For the text-containing cell, return its midpoint in [X, Y] coordinate format. 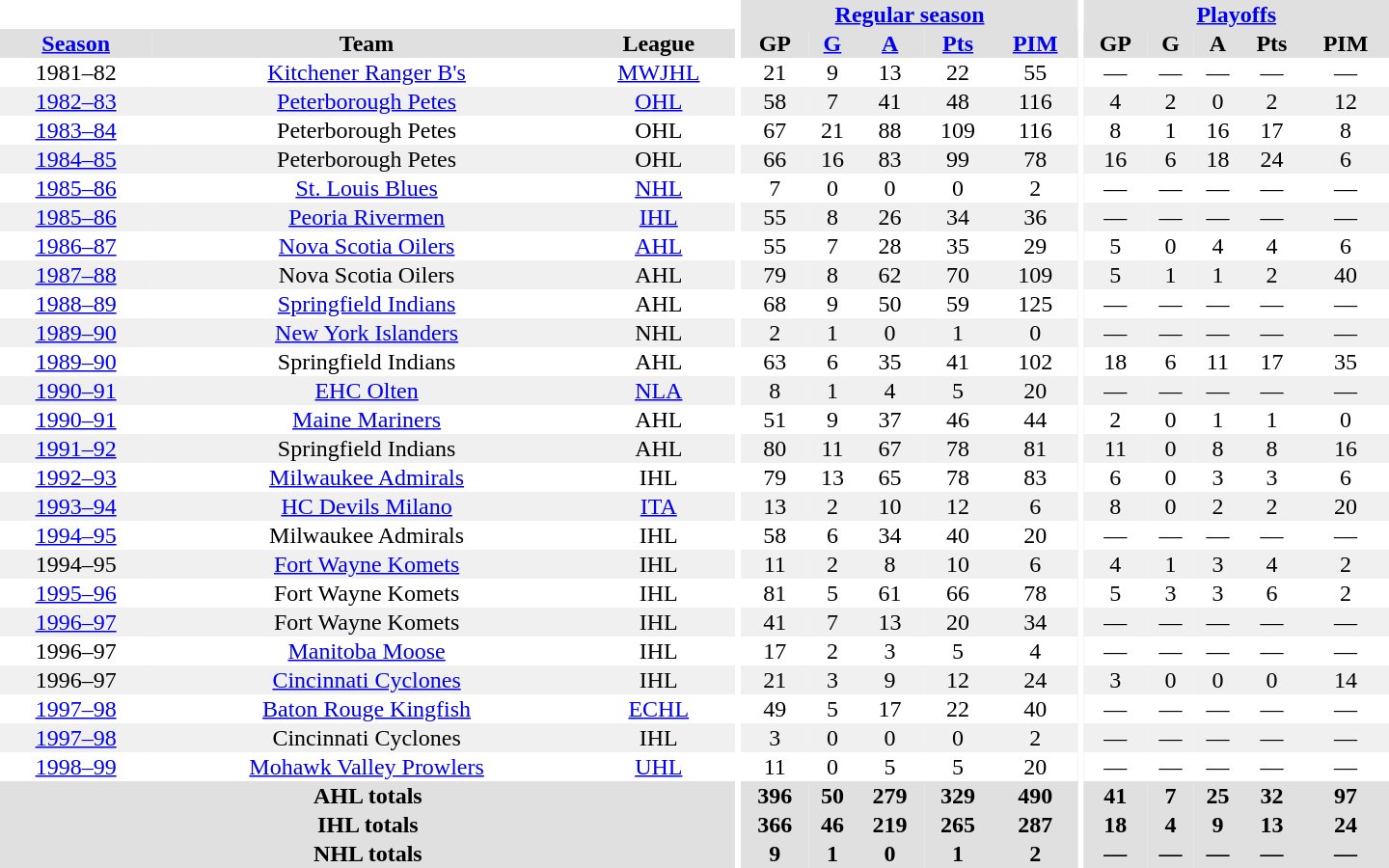
Baton Rouge Kingfish [367, 709]
1982–83 [75, 101]
102 [1035, 362]
44 [1035, 420]
1983–84 [75, 130]
287 [1035, 825]
NLA [659, 391]
St. Louis Blues [367, 188]
97 [1346, 796]
59 [958, 304]
Mohawk Valley Prowlers [367, 767]
NHL totals [368, 854]
68 [775, 304]
Manitoba Moose [367, 651]
Playoffs [1237, 14]
UHL [659, 767]
396 [775, 796]
EHC Olten [367, 391]
1984–85 [75, 159]
ECHL [659, 709]
28 [889, 246]
Regular season [910, 14]
61 [889, 593]
1981–82 [75, 72]
88 [889, 130]
80 [775, 448]
New York Islanders [367, 333]
HC Devils Milano [367, 506]
14 [1346, 680]
25 [1217, 796]
219 [889, 825]
Season [75, 43]
1995–96 [75, 593]
51 [775, 420]
329 [958, 796]
1987–88 [75, 275]
1986–87 [75, 246]
29 [1035, 246]
32 [1271, 796]
265 [958, 825]
1992–93 [75, 477]
366 [775, 825]
36 [1035, 217]
League [659, 43]
99 [958, 159]
26 [889, 217]
63 [775, 362]
490 [1035, 796]
Team [367, 43]
1991–92 [75, 448]
1998–99 [75, 767]
49 [775, 709]
125 [1035, 304]
Maine Mariners [367, 420]
37 [889, 420]
65 [889, 477]
70 [958, 275]
48 [958, 101]
Kitchener Ranger B's [367, 72]
279 [889, 796]
IHL totals [368, 825]
ITA [659, 506]
Peoria Rivermen [367, 217]
62 [889, 275]
1993–94 [75, 506]
1988–89 [75, 304]
MWJHL [659, 72]
AHL totals [368, 796]
